Determine the [x, y] coordinate at the center of the cell enclosing the given text.  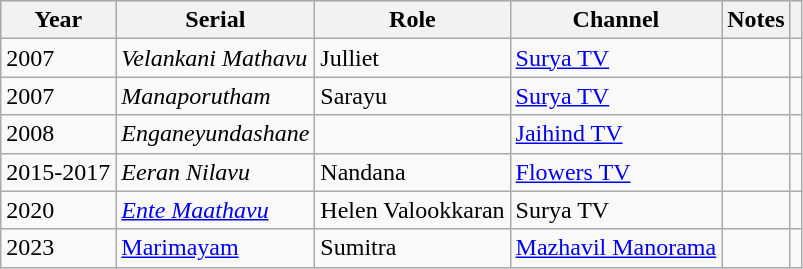
Flowers TV [616, 172]
2015-2017 [58, 172]
Sarayu [412, 96]
Manaporutham [216, 96]
Nandana [412, 172]
Sumitra [412, 248]
Mazhavil Manorama [616, 248]
2023 [58, 248]
Role [412, 20]
2008 [58, 134]
Jaihind TV [616, 134]
Velankani Mathavu [216, 58]
Channel [616, 20]
Julliet [412, 58]
Year [58, 20]
Ente Maathavu [216, 210]
Marimayam [216, 248]
Helen Valookkaran [412, 210]
Eeran Nilavu [216, 172]
Enganeyundashane [216, 134]
Notes [756, 20]
Serial [216, 20]
2020 [58, 210]
